Scan for the cell matching the given text and deliver its (x, y) coordinate at center. 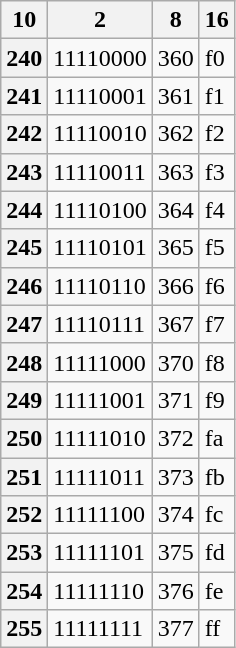
fb (216, 477)
11110000 (100, 58)
366 (176, 286)
247 (24, 324)
f5 (216, 248)
11111011 (100, 477)
246 (24, 286)
11111101 (100, 553)
ff (216, 629)
11110111 (100, 324)
362 (176, 134)
16 (216, 20)
365 (176, 248)
f2 (216, 134)
372 (176, 438)
11110001 (100, 96)
11111111 (100, 629)
250 (24, 438)
f3 (216, 172)
371 (176, 400)
253 (24, 553)
367 (176, 324)
241 (24, 96)
249 (24, 400)
f4 (216, 210)
364 (176, 210)
10 (24, 20)
fa (216, 438)
11111110 (100, 591)
370 (176, 362)
240 (24, 58)
f8 (216, 362)
244 (24, 210)
242 (24, 134)
11111010 (100, 438)
255 (24, 629)
fd (216, 553)
fe (216, 591)
11110010 (100, 134)
2 (100, 20)
11110100 (100, 210)
fc (216, 515)
11110110 (100, 286)
375 (176, 553)
376 (176, 591)
243 (24, 172)
252 (24, 515)
373 (176, 477)
377 (176, 629)
f9 (216, 400)
374 (176, 515)
11110101 (100, 248)
f0 (216, 58)
251 (24, 477)
254 (24, 591)
11111000 (100, 362)
f1 (216, 96)
f6 (216, 286)
11110011 (100, 172)
11111100 (100, 515)
361 (176, 96)
248 (24, 362)
245 (24, 248)
11111001 (100, 400)
360 (176, 58)
363 (176, 172)
8 (176, 20)
f7 (216, 324)
